Capture the cell that displays the provided text and extract its (x, y) central coordinate. 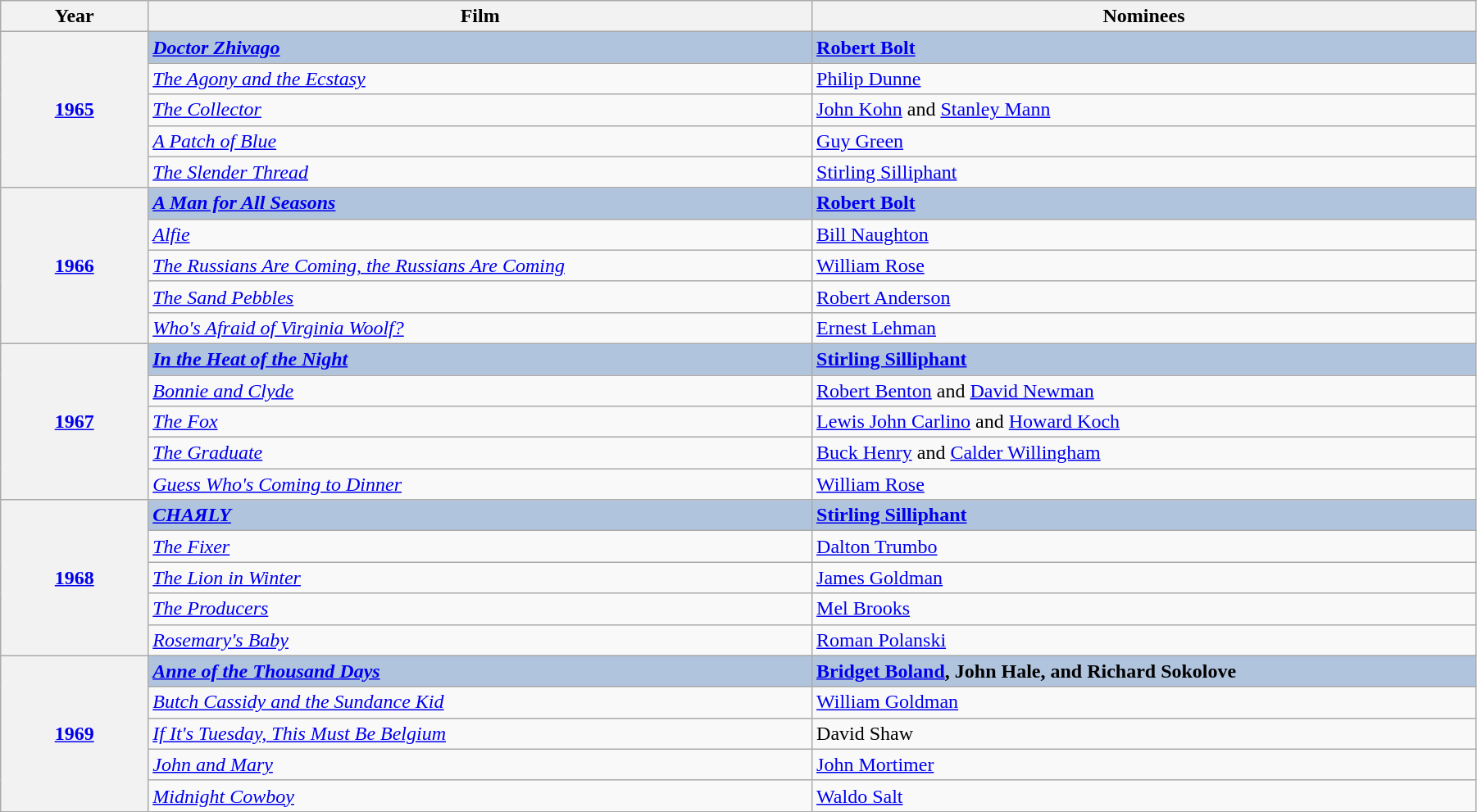
Roman Polanski (1144, 640)
The Slender Thread (480, 172)
A Man for All Seasons (480, 203)
William Goldman (1144, 702)
Rosemary's Baby (480, 640)
John Kohn and Stanley Mann (1144, 110)
Doctor Zhivago (480, 48)
In the Heat of the Night (480, 359)
Guy Green (1144, 141)
Bill Naughton (1144, 234)
Robert Benton and David Newman (1144, 391)
The Collector (480, 110)
James Goldman (1144, 578)
Lewis John Carlino and Howard Koch (1144, 422)
John Mortimer (1144, 764)
Bonnie and Clyde (480, 391)
Year (75, 16)
Butch Cassidy and the Sundance Kid (480, 702)
A Patch of Blue (480, 141)
CHAЯLY (480, 515)
Robert Anderson (1144, 297)
The Fixer (480, 547)
The Agony and the Ecstasy (480, 79)
Alfie (480, 234)
1967 (75, 421)
Philip Dunne (1144, 79)
Bridget Boland, John Hale, and Richard Sokolove (1144, 671)
Waldo Salt (1144, 796)
John and Mary (480, 764)
1965 (75, 110)
Mel Brooks (1144, 609)
Nominees (1144, 16)
Anne of the Thousand Days (480, 671)
The Sand Pebbles (480, 297)
1966 (75, 265)
Dalton Trumbo (1144, 547)
The Lion in Winter (480, 578)
Midnight Cowboy (480, 796)
The Fox (480, 422)
The Graduate (480, 453)
Buck Henry and Calder Willingham (1144, 453)
The Russians Are Coming, the Russians Are Coming (480, 265)
1969 (75, 733)
1968 (75, 578)
The Producers (480, 609)
Ernest Lehman (1144, 328)
If It's Tuesday, This Must Be Belgium (480, 733)
Film (480, 16)
David Shaw (1144, 733)
Guess Who's Coming to Dinner (480, 484)
Who's Afraid of Virginia Woolf? (480, 328)
